Return (X, Y) of the center of cell containing provided text 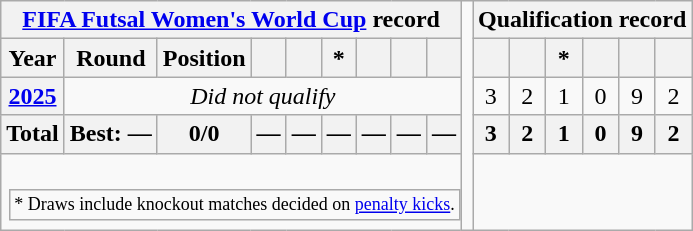
2025 (33, 96)
0/0 (204, 134)
Qualification record (582, 20)
Round (110, 58)
Best: — (110, 134)
FIFA Futsal Women's World Cup record (232, 20)
Did not qualify (262, 96)
Position (204, 58)
Total (33, 134)
Year (33, 58)
